Return the (x, y) coordinate for the center point of the cell that contains the specified text.  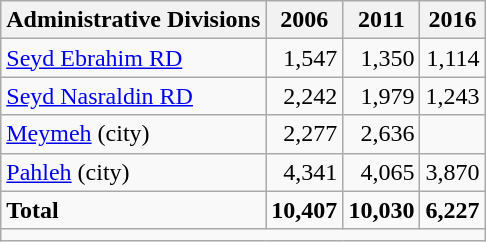
1,547 (304, 58)
4,341 (304, 172)
1,979 (382, 96)
1,114 (452, 58)
Seyd Nasraldin RD (134, 96)
1,243 (452, 96)
4,065 (382, 172)
6,227 (452, 210)
10,407 (304, 210)
Total (134, 210)
2,242 (304, 96)
Pahleh (city) (134, 172)
1,350 (382, 58)
Seyd Ebrahim RD (134, 58)
2,277 (304, 134)
3,870 (452, 172)
2,636 (382, 134)
2006 (304, 20)
2016 (452, 20)
Administrative Divisions (134, 20)
2011 (382, 20)
Meymeh (city) (134, 134)
10,030 (382, 210)
